Return [x, y] of the center of cell containing provided text 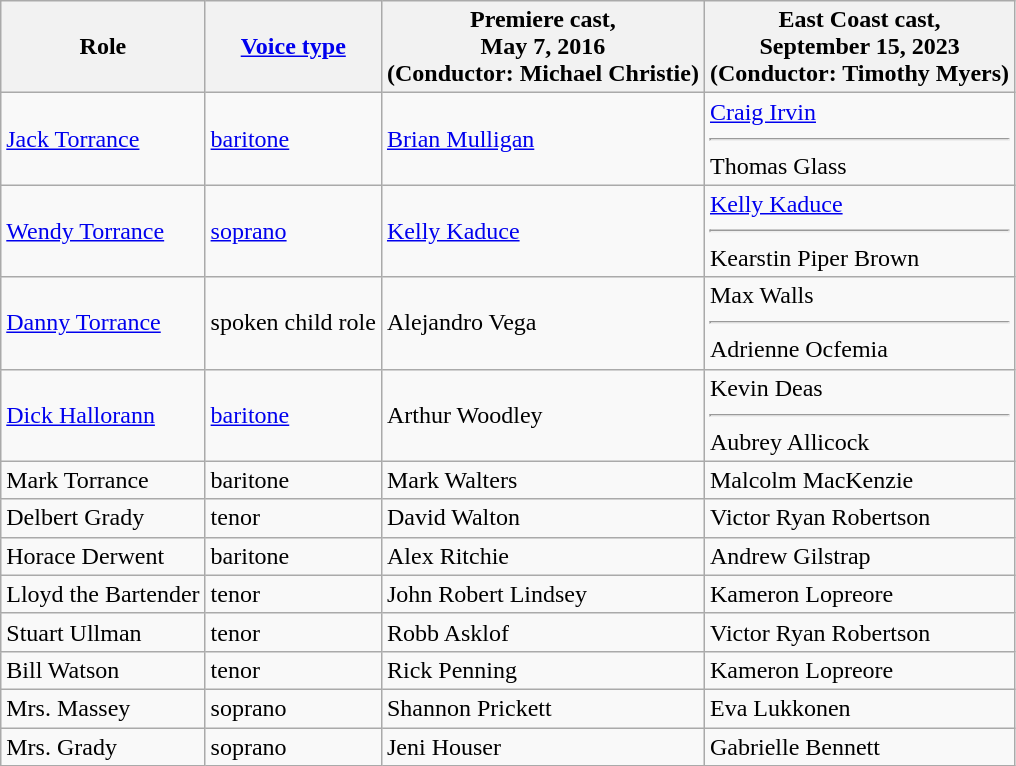
Arthur Woodley [542, 415]
Stuart Ullman [103, 632]
Kelly Kaduce [542, 231]
John Robert Lindsey [542, 594]
Alejandro Vega [542, 323]
Voice type [293, 47]
Bill Watson [103, 670]
Max WallsAdrienne Ocfemia [859, 323]
Gabrielle Bennett [859, 747]
Kevin DeasAubrey Allicock [859, 415]
Brian Mulligan [542, 139]
Wendy Torrance [103, 231]
Danny Torrance [103, 323]
Role [103, 47]
Craig IrvinThomas Glass [859, 139]
Dick Hallorann [103, 415]
Kelly KaduceKearstin Piper Brown [859, 231]
Robb Asklof [542, 632]
Shannon Prickett [542, 708]
East Coast cast,September 15, 2023(Conductor: Timothy Myers) [859, 47]
David Walton [542, 518]
Premiere cast,May 7, 2016(Conductor: Michael Christie) [542, 47]
Andrew Gilstrap [859, 556]
Jack Torrance [103, 139]
Alex Ritchie [542, 556]
Mrs. Massey [103, 708]
Eva Lukkonen [859, 708]
Rick Penning [542, 670]
Horace Derwent [103, 556]
Jeni Houser [542, 747]
Lloyd the Bartender [103, 594]
Mrs. Grady [103, 747]
Mark Walters [542, 480]
Delbert Grady [103, 518]
Mark Torrance [103, 480]
Malcolm MacKenzie [859, 480]
spoken child role [293, 323]
